Search for the cell housing the specified text and yield its [X, Y] center coordinate. 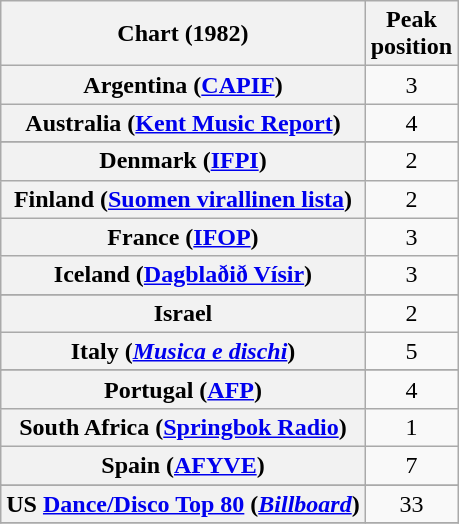
7 [411, 465]
Denmark (IFPI) [183, 161]
Spain (AFYVE) [183, 465]
Italy (Musica e dischi) [183, 351]
Portugal (AFP) [183, 389]
US Dance/Disco Top 80 (Billboard) [183, 503]
5 [411, 351]
Iceland (Dagblaðið Vísir) [183, 275]
France (IFOP) [183, 237]
South Africa (Springbok Radio) [183, 427]
Argentina (CAPIF) [183, 85]
33 [411, 503]
Chart (1982) [183, 34]
Finland (Suomen virallinen lista) [183, 199]
Israel [183, 313]
1 [411, 427]
Australia (Kent Music Report) [183, 123]
Peakposition [411, 34]
